Detect which cell encompasses the target text, then output its [X, Y] center coordinate. 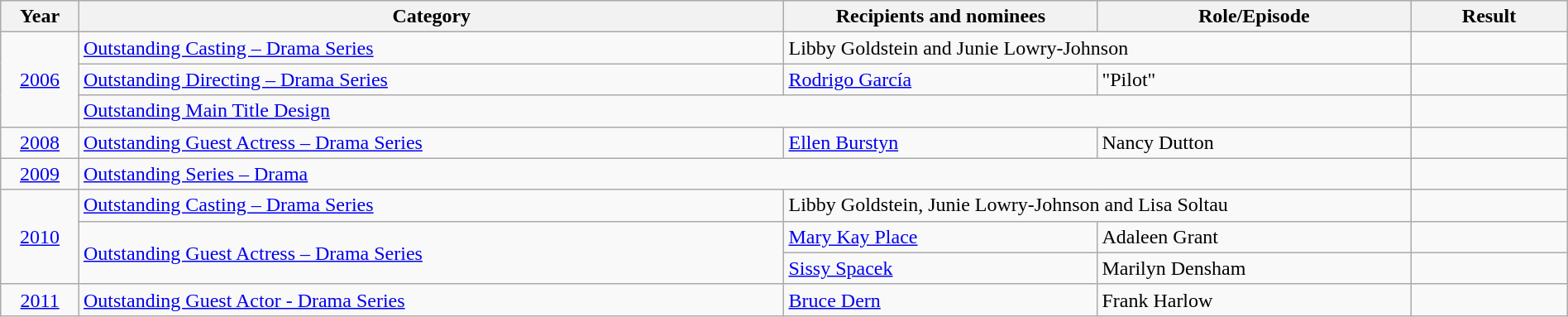
2010 [40, 237]
"Pilot" [1254, 79]
Recipients and nominees [941, 17]
Nancy Dutton [1254, 142]
Outstanding Main Title Design [744, 111]
2011 [40, 300]
Frank Harlow [1254, 300]
2008 [40, 142]
Libby Goldstein and Junie Lowry-Johnson [1097, 48]
2009 [40, 174]
Mary Kay Place [941, 237]
Outstanding Series – Drama [744, 174]
Result [1489, 17]
Adaleen Grant [1254, 237]
Outstanding Directing – Drama Series [432, 79]
Marilyn Densham [1254, 268]
Outstanding Guest Actor - Drama Series [432, 300]
Role/Episode [1254, 17]
Category [432, 17]
Rodrigo García [941, 79]
Sissy Spacek [941, 268]
2006 [40, 79]
Year [40, 17]
Ellen Burstyn [941, 142]
Bruce Dern [941, 300]
Libby Goldstein, Junie Lowry-Johnson and Lisa Soltau [1097, 205]
